Determine the (X, Y) coordinate at the center of the cell enclosing the given text.  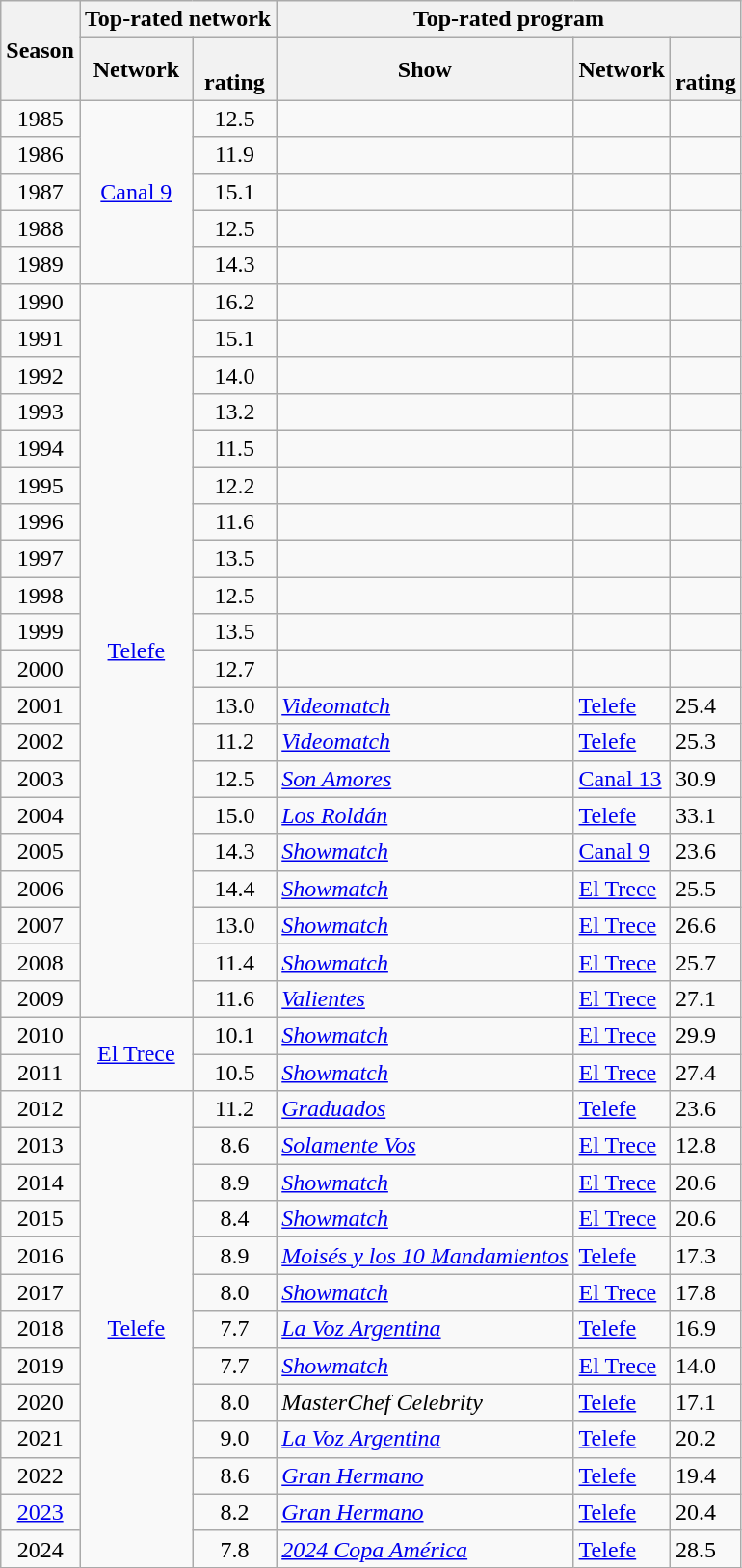
20.4 (705, 1512)
9.0 (234, 1439)
1995 (40, 485)
2021 (40, 1439)
7.8 (234, 1549)
2012 (40, 1109)
Top-rated program (509, 19)
19.4 (705, 1475)
25.4 (705, 705)
2009 (40, 998)
1996 (40, 522)
Los Roldán (425, 815)
1994 (40, 448)
Son Amores (425, 779)
25.5 (705, 889)
2010 (40, 1035)
12.7 (234, 669)
29.9 (705, 1035)
2018 (40, 1329)
10.1 (234, 1035)
2006 (40, 889)
1990 (40, 302)
2023 (40, 1512)
33.1 (705, 815)
12.2 (234, 485)
11.9 (234, 155)
Solamente Vos (425, 1146)
20.2 (705, 1439)
Graduados (425, 1109)
Moisés y los 10 Mandamientos (425, 1256)
13.2 (234, 412)
2013 (40, 1146)
30.9 (705, 779)
12.8 (705, 1146)
17.3 (705, 1256)
MasterChef Celebrity (425, 1402)
1989 (40, 265)
Season (40, 50)
2008 (40, 962)
2017 (40, 1292)
Show (425, 69)
17.1 (705, 1402)
8.2 (234, 1512)
11.4 (234, 962)
2024 Copa América (425, 1549)
2003 (40, 779)
1997 (40, 559)
1985 (40, 119)
2004 (40, 815)
2024 (40, 1549)
Top-rated network (177, 19)
Valientes (425, 998)
27.1 (705, 998)
15.0 (234, 815)
16.9 (705, 1329)
2000 (40, 669)
11.5 (234, 448)
2020 (40, 1402)
2015 (40, 1219)
27.4 (705, 1073)
2022 (40, 1475)
1998 (40, 596)
2014 (40, 1183)
2002 (40, 742)
28.5 (705, 1549)
2019 (40, 1366)
10.5 (234, 1073)
16.2 (234, 302)
26.6 (705, 925)
1992 (40, 375)
2005 (40, 852)
14.4 (234, 889)
Canal 13 (622, 779)
25.3 (705, 742)
17.8 (705, 1292)
2001 (40, 705)
1987 (40, 192)
2011 (40, 1073)
1993 (40, 412)
1999 (40, 632)
25.7 (705, 962)
1986 (40, 155)
2007 (40, 925)
2016 (40, 1256)
8.4 (234, 1219)
1988 (40, 228)
1991 (40, 338)
